Return [x, y] of the center of cell containing provided text 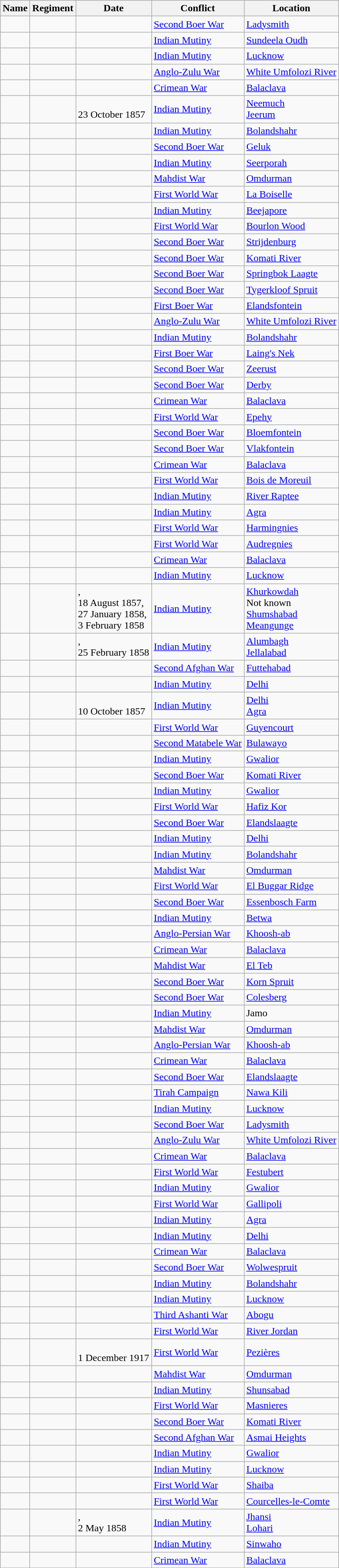
Audregnies [291, 544]
23 October 1857 [114, 109]
Essenbosch Farm [291, 902]
Springbok Laagte [291, 274]
Bourlon Wood [291, 226]
Beejapore [291, 210]
Laing's Nek [291, 353]
Masnieres [291, 1406]
River Raptee [291, 496]
Regiment [53, 8]
Betwa [291, 918]
JhansiLohari [291, 1523]
Bloemfontein [291, 432]
1 December 1917 [114, 1352]
Wolwespruit [291, 1267]
Jamo [291, 1013]
Nawa Kili [291, 1093]
Bois de Moreuil [291, 480]
Location [291, 8]
Bulawayo [291, 743]
El Buggar Ridge [291, 886]
Hafiz Kor [291, 807]
Shunsabad [291, 1390]
Epehy [291, 417]
Colesberg [291, 997]
Tirah Campaign [198, 1093]
Pezières [291, 1352]
Shaiba [291, 1485]
,2 May 1858 [114, 1523]
AlumbaghJellalabad [291, 647]
KhurkowdahNot knownShumshabadMeangunge [291, 609]
Sundeela Oudh [291, 40]
Abogu [291, 1315]
Strijdenburg [291, 242]
Asmai Heights [291, 1437]
Festubert [291, 1172]
Futtehabad [291, 668]
Seerporah [291, 162]
Courcelles-le-Comte [291, 1501]
DelhiAgra [291, 705]
Tygerkloof Spruit [291, 290]
Vlakfontein [291, 448]
,18 August 1857,27 January 1858,3 February 1858 [114, 609]
Gallipoli [291, 1204]
Second Matabele War [198, 743]
Date [114, 8]
Derby [291, 385]
NeemuchJeerum [291, 109]
Elandsfontein [291, 306]
Zeerust [291, 369]
Conflict [198, 8]
River Jordan [291, 1331]
La Boiselle [291, 194]
Guyencourt [291, 727]
Third Ashanti War [198, 1315]
10 October 1857 [114, 705]
Geluk [291, 146]
Harmingnies [291, 528]
,25 February 1858 [114, 647]
El Teb [291, 965]
Korn Spruit [291, 981]
Sinwaho [291, 1544]
Name [15, 8]
